Output the [x, y] coordinate of the center of the cell containing the given text.  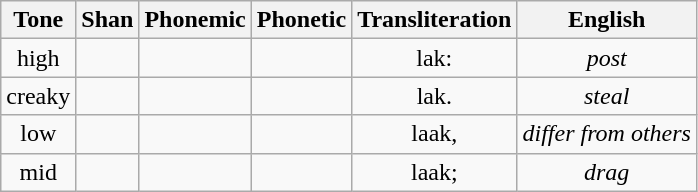
creaky [38, 96]
differ from others [607, 134]
Tone [38, 20]
lak. [434, 96]
steal [607, 96]
laak; [434, 172]
drag [607, 172]
laak, [434, 134]
English [607, 20]
lak: [434, 58]
high [38, 58]
mid [38, 172]
Transliteration [434, 20]
Phonetic [301, 20]
Shan [108, 20]
post [607, 58]
low [38, 134]
Phonemic [195, 20]
